From the cell containing the given text, extract its center point as (X, Y) coordinate. 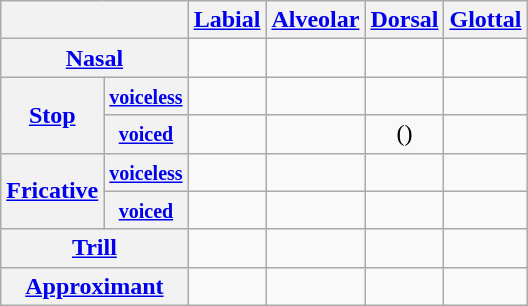
Nasal (94, 58)
Fricative (52, 191)
Glottal (486, 20)
() (404, 134)
Stop (52, 115)
Trill (94, 248)
Approximant (94, 286)
Alveolar (316, 20)
Dorsal (404, 20)
Labial (227, 20)
